Detect which cell encompasses the target text, then output its [x, y] center coordinate. 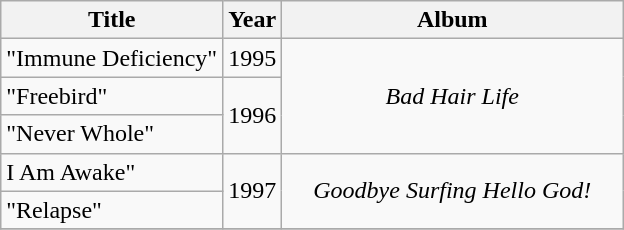
"Never Whole" [112, 134]
"Immune Deficiency" [112, 58]
1996 [252, 115]
Bad Hair Life [452, 96]
"Freebird" [112, 96]
"Relapse" [112, 210]
1995 [252, 58]
1997 [252, 191]
Year [252, 20]
Goodbye Surfing Hello God! [452, 191]
I Am Awake" [112, 172]
Album [452, 20]
Title [112, 20]
